Return (X, Y) of the center of cell containing provided text 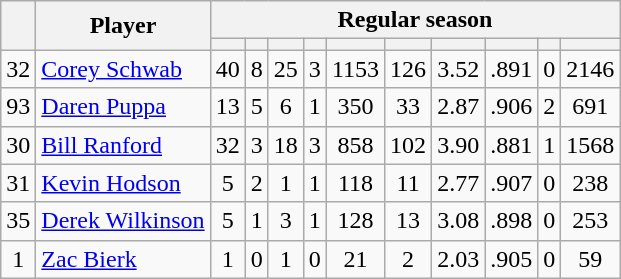
Daren Puppa (123, 107)
Regular season (415, 20)
18 (286, 145)
2.87 (458, 107)
Player (123, 26)
33 (408, 107)
93 (18, 107)
3.52 (458, 69)
253 (590, 221)
30 (18, 145)
31 (18, 183)
128 (355, 221)
2.03 (458, 259)
858 (355, 145)
.881 (512, 145)
3.08 (458, 221)
691 (590, 107)
1153 (355, 69)
11 (408, 183)
25 (286, 69)
118 (355, 183)
.907 (512, 183)
Kevin Hodson (123, 183)
Bill Ranford (123, 145)
.905 (512, 259)
2146 (590, 69)
Zac Bierk (123, 259)
Corey Schwab (123, 69)
350 (355, 107)
6 (286, 107)
40 (228, 69)
1568 (590, 145)
Derek Wilkinson (123, 221)
2.77 (458, 183)
3.90 (458, 145)
102 (408, 145)
126 (408, 69)
.898 (512, 221)
8 (256, 69)
.891 (512, 69)
21 (355, 259)
59 (590, 259)
35 (18, 221)
.906 (512, 107)
238 (590, 183)
